Identify which cell holds the provided text, then report its [x, y] central coordinate. 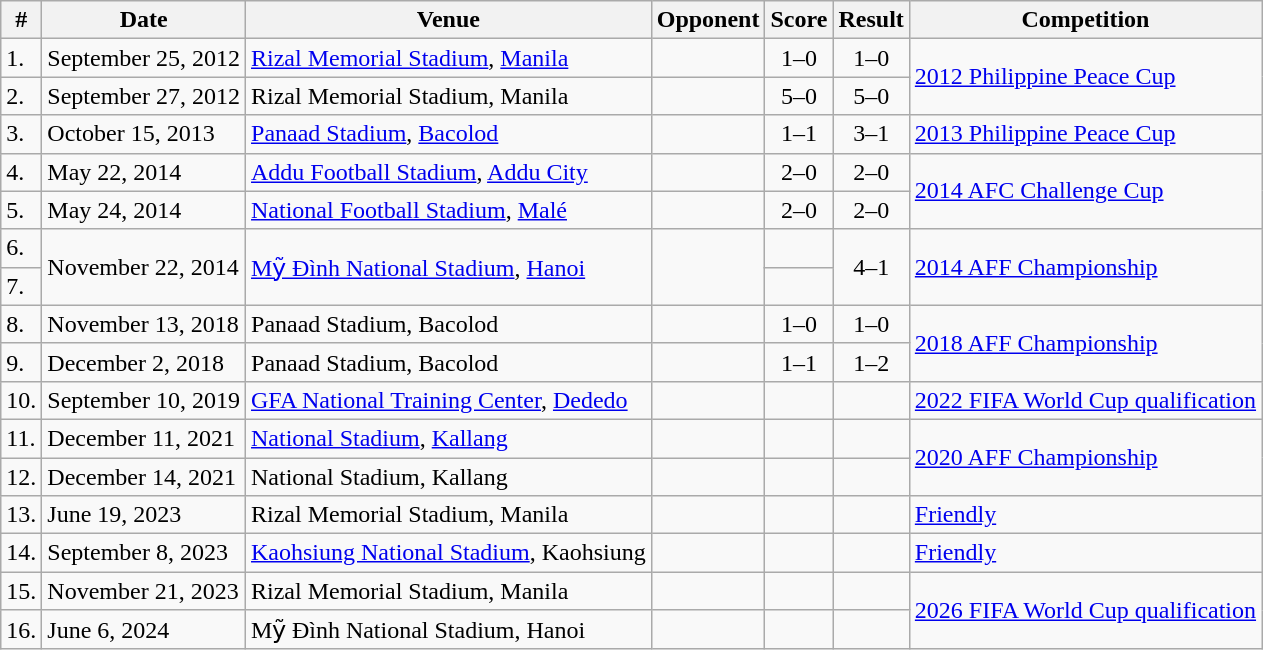
2014 AFF Championship [1085, 267]
November 13, 2018 [144, 324]
14. [22, 553]
Date [144, 20]
11. [22, 438]
5. [22, 210]
December 14, 2021 [144, 477]
May 22, 2014 [144, 172]
National Football Stadium, Malé [449, 210]
12. [22, 477]
2020 AFF Championship [1085, 457]
Addu Football Stadium, Addu City [449, 172]
2012 Philippine Peace Cup [1085, 77]
1. [22, 58]
4. [22, 172]
3–1 [871, 134]
2026 FIFA World Cup qualification [1085, 611]
June 6, 2024 [144, 630]
June 19, 2023 [144, 515]
November 22, 2014 [144, 267]
Competition [1085, 20]
September 8, 2023 [144, 553]
Opponent [708, 20]
September 25, 2012 [144, 58]
GFA National Training Center, Dededo [449, 400]
May 24, 2014 [144, 210]
September 27, 2012 [144, 96]
Venue [449, 20]
9. [22, 362]
December 11, 2021 [144, 438]
2014 AFC Challenge Cup [1085, 191]
Kaohsiung National Stadium, Kaohsiung [449, 553]
Score [799, 20]
8. [22, 324]
10. [22, 400]
13. [22, 515]
October 15, 2013 [144, 134]
September 10, 2019 [144, 400]
2018 AFF Championship [1085, 343]
4–1 [871, 267]
November 21, 2023 [144, 591]
16. [22, 630]
1–2 [871, 362]
2013 Philippine Peace Cup [1085, 134]
2. [22, 96]
15. [22, 591]
December 2, 2018 [144, 362]
2022 FIFA World Cup qualification [1085, 400]
# [22, 20]
Result [871, 20]
6. [22, 248]
3. [22, 134]
7. [22, 286]
